Determine the [X, Y] coordinate at the center of the cell enclosing the given text.  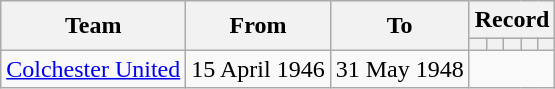
To [400, 26]
Colchester United [94, 69]
Record [512, 20]
Team [94, 26]
From [258, 26]
15 April 1946 [258, 69]
31 May 1948 [400, 69]
